Find where the given text appears and provide that cell's center as [x, y] coordinate. 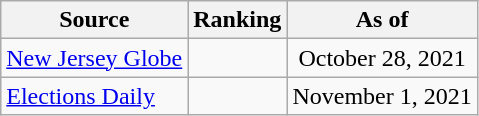
Ranking [238, 20]
Source [94, 20]
November 1, 2021 [382, 96]
October 28, 2021 [382, 58]
New Jersey Globe [94, 58]
As of [382, 20]
Elections Daily [94, 96]
